Provide the [X, Y] coordinate of the cell's center where the given text is located.  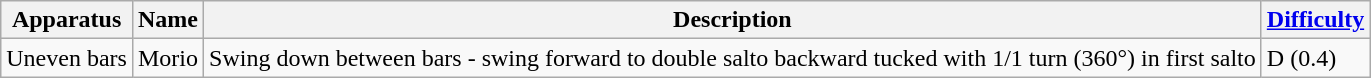
Swing down between bars - swing forward to double salto backward tucked with 1/1 turn (360°) in first salto [733, 58]
Description [733, 20]
Apparatus [67, 20]
D (0.4) [1315, 58]
Name [168, 20]
Morio [168, 58]
Difficulty [1315, 20]
Uneven bars [67, 58]
